Identify which cell holds the provided text, then report its [X, Y] central coordinate. 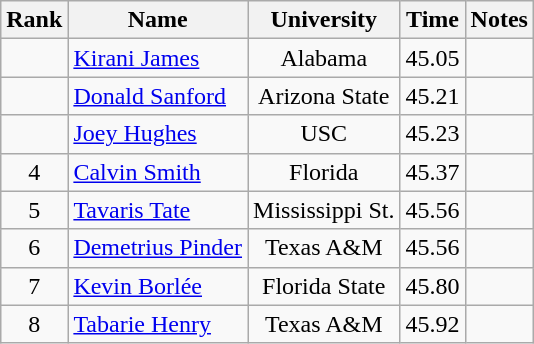
Demetrius Pinder [158, 248]
45.05 [432, 58]
4 [34, 172]
Notes [499, 20]
Kirani James [158, 58]
Name [158, 20]
45.37 [432, 172]
Tabarie Henry [158, 324]
Tavaris Tate [158, 210]
45.92 [432, 324]
5 [34, 210]
Time [432, 20]
45.23 [432, 134]
University [324, 20]
Donald Sanford [158, 96]
Mississippi St. [324, 210]
45.80 [432, 286]
Arizona State [324, 96]
Kevin Borlée [158, 286]
Florida State [324, 286]
6 [34, 248]
Alabama [324, 58]
Calvin Smith [158, 172]
7 [34, 286]
Florida [324, 172]
8 [34, 324]
Rank [34, 20]
45.21 [432, 96]
USC [324, 134]
Joey Hughes [158, 134]
